From the cell containing the given text, extract its center point as [x, y] coordinate. 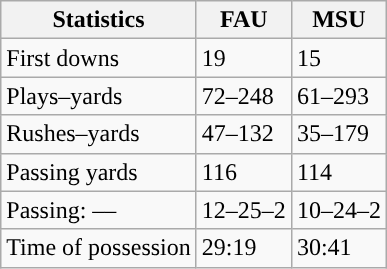
35–179 [338, 134]
72–248 [244, 96]
Rushes–yards [99, 134]
MSU [338, 20]
First downs [99, 58]
Statistics [99, 20]
114 [338, 172]
15 [338, 58]
19 [244, 58]
Passing: –– [99, 210]
116 [244, 172]
Passing yards [99, 172]
61–293 [338, 96]
Plays–yards [99, 96]
Time of possession [99, 248]
30:41 [338, 248]
47–132 [244, 134]
12–25–2 [244, 210]
29:19 [244, 248]
10–24–2 [338, 210]
FAU [244, 20]
